Determine the [X, Y] coordinate at the center of the cell enclosing the given text.  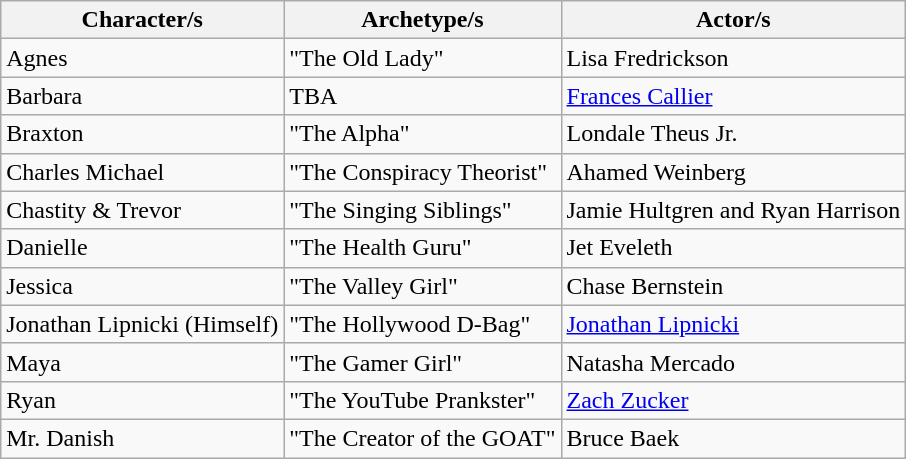
"The Creator of the GOAT" [422, 438]
Jamie Hultgren and Ryan Harrison [734, 210]
Chastity & Trevor [142, 210]
Chase Bernstein [734, 286]
Barbara [142, 96]
Londale Theus Jr. [734, 134]
"The Gamer Girl" [422, 362]
Frances Callier [734, 96]
"The Hollywood D-Bag" [422, 324]
"The YouTube Prankster" [422, 400]
Archetype/s [422, 20]
Jessica [142, 286]
Jonathan Lipnicki (Himself) [142, 324]
Mr. Danish [142, 438]
"The Conspiracy Theorist" [422, 172]
"The Old Lady" [422, 58]
Jet Eveleth [734, 248]
Maya [142, 362]
Ryan [142, 400]
Character/s [142, 20]
Natasha Mercado [734, 362]
Zach Zucker [734, 400]
Charles Michael [142, 172]
Bruce Baek [734, 438]
Jonathan Lipnicki [734, 324]
TBA [422, 96]
Lisa Fredrickson [734, 58]
"The Health Guru" [422, 248]
"The Valley Girl" [422, 286]
Actor/s [734, 20]
Agnes [142, 58]
"The Singing Siblings" [422, 210]
Braxton [142, 134]
"The Alpha" [422, 134]
Danielle [142, 248]
Ahamed Weinberg [734, 172]
